For the text-containing cell, return its midpoint in [X, Y] coordinate format. 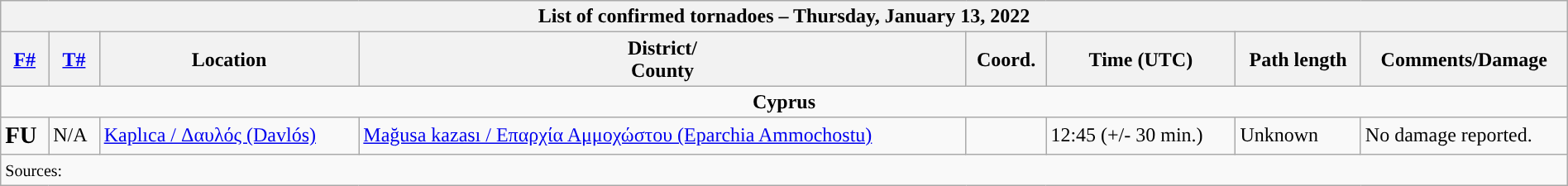
Mağusa kazası / Επαρχία Αμμοχώστου (Eparchia Ammochostu) [662, 136]
Sources: [784, 169]
Unknown [1298, 136]
F# [25, 60]
Time (UTC) [1141, 60]
Coord. [1006, 60]
FU [25, 136]
District/County [662, 60]
T# [74, 60]
Kaplıca / Δαυλός (Davlós) [229, 136]
12:45 (+/- 30 min.) [1141, 136]
No damage reported. [1464, 136]
Location [229, 60]
Cyprus [784, 102]
Comments/Damage [1464, 60]
Path length [1298, 60]
N/A [74, 136]
List of confirmed tornadoes – Thursday, January 13, 2022 [784, 17]
